Output the (X, Y) coordinate of the center of the cell containing the given text.  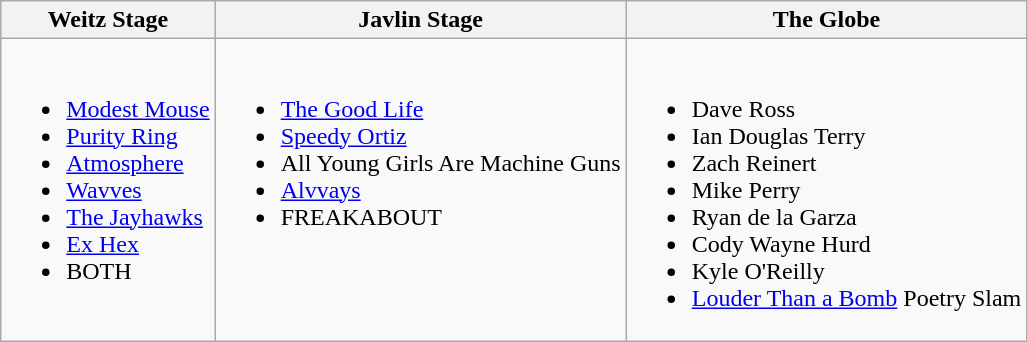
Dave RossIan Douglas TerryZach ReinertMike PerryRyan de la GarzaCody Wayne HurdKyle O'ReillyLouder Than a Bomb Poetry Slam (826, 190)
Weitz Stage (108, 20)
Javlin Stage (420, 20)
The Good LifeSpeedy OrtizAll Young Girls Are Machine GunsAlvvaysFREAKABOUT (420, 190)
The Globe (826, 20)
Modest MousePurity RingAtmosphereWavvesThe JayhawksEx HexBOTH (108, 190)
